Pinpoint the cell where the given text exists, returning its [x, y] midpoint coordinate. 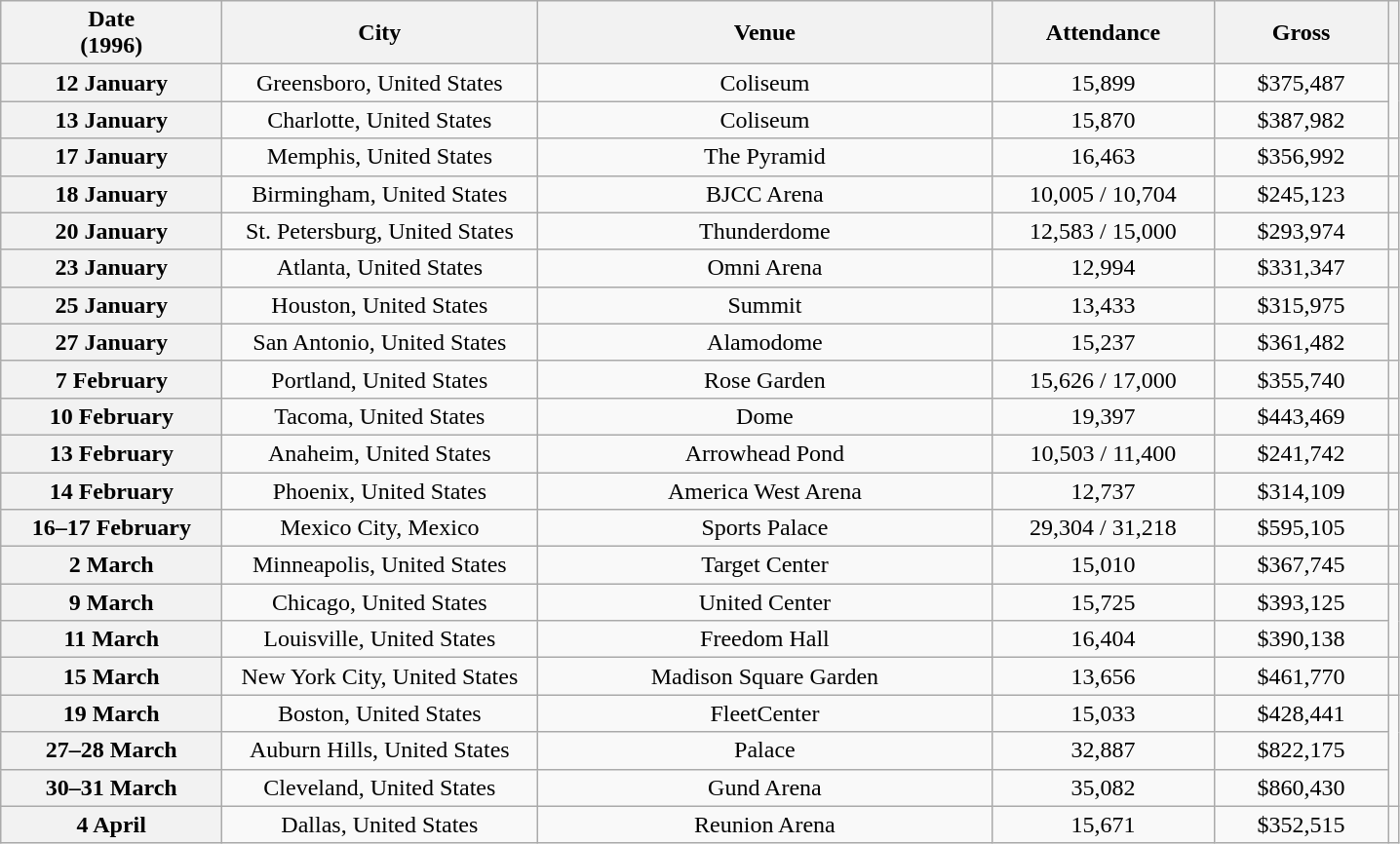
18 January [111, 194]
FleetCenter [764, 713]
$822,175 [1301, 750]
$241,742 [1301, 453]
BJCC Arena [764, 194]
San Antonio, United States [380, 342]
City [380, 33]
13 January [111, 120]
Memphis, United States [380, 157]
16,463 [1104, 157]
$387,982 [1301, 120]
Charlotte, United States [380, 120]
Arrowhead Pond [764, 453]
Alamodome [764, 342]
Summit [764, 305]
12 January [111, 83]
25 January [111, 305]
15,671 [1104, 825]
10 February [111, 416]
St. Petersburg, United States [380, 231]
12,583 / 15,000 [1104, 231]
15,899 [1104, 83]
15,725 [1104, 602]
$352,515 [1301, 825]
Madison Square Garden [764, 676]
$355,740 [1301, 379]
$356,992 [1301, 157]
30–31 March [111, 787]
15,033 [1104, 713]
15,626 / 17,000 [1104, 379]
17 January [111, 157]
$315,975 [1301, 305]
Thunderdome [764, 231]
27 January [111, 342]
14 February [111, 490]
27–28 March [111, 750]
19,397 [1104, 416]
$595,105 [1301, 528]
Portland, United States [380, 379]
29,304 / 31,218 [1104, 528]
$860,430 [1301, 787]
2 March [111, 565]
$245,123 [1301, 194]
Mexico City, Mexico [380, 528]
Tacoma, United States [380, 416]
15,237 [1104, 342]
Atlanta, United States [380, 268]
10,503 / 11,400 [1104, 453]
13,433 [1104, 305]
Venue [764, 33]
Dome [764, 416]
10,005 / 10,704 [1104, 194]
Minneapolis, United States [380, 565]
11 March [111, 639]
Gund Arena [764, 787]
$428,441 [1301, 713]
$314,109 [1301, 490]
$390,138 [1301, 639]
Sports Palace [764, 528]
Anaheim, United States [380, 453]
Rose Garden [764, 379]
15,010 [1104, 565]
15 March [111, 676]
9 March [111, 602]
20 January [111, 231]
35,082 [1104, 787]
$367,745 [1301, 565]
Palace [764, 750]
United Center [764, 602]
America West Arena [764, 490]
13,656 [1104, 676]
13 February [111, 453]
Greensboro, United States [380, 83]
$393,125 [1301, 602]
16,404 [1104, 639]
Target Center [764, 565]
$443,469 [1301, 416]
Attendance [1104, 33]
Gross [1301, 33]
$375,487 [1301, 83]
4 April [111, 825]
15,870 [1104, 120]
16–17 February [111, 528]
Auburn Hills, United States [380, 750]
Louisville, United States [380, 639]
$461,770 [1301, 676]
$361,482 [1301, 342]
Boston, United States [380, 713]
Omni Arena [764, 268]
$331,347 [1301, 268]
Chicago, United States [380, 602]
19 March [111, 713]
Freedom Hall [764, 639]
7 February [111, 379]
12,994 [1104, 268]
Reunion Arena [764, 825]
Date(1996) [111, 33]
New York City, United States [380, 676]
Phoenix, United States [380, 490]
Houston, United States [380, 305]
The Pyramid [764, 157]
Dallas, United States [380, 825]
32,887 [1104, 750]
Birmingham, United States [380, 194]
23 January [111, 268]
$293,974 [1301, 231]
Cleveland, United States [380, 787]
12,737 [1104, 490]
